Provide the (x, y) coordinate of the cell's center where the given text is located.  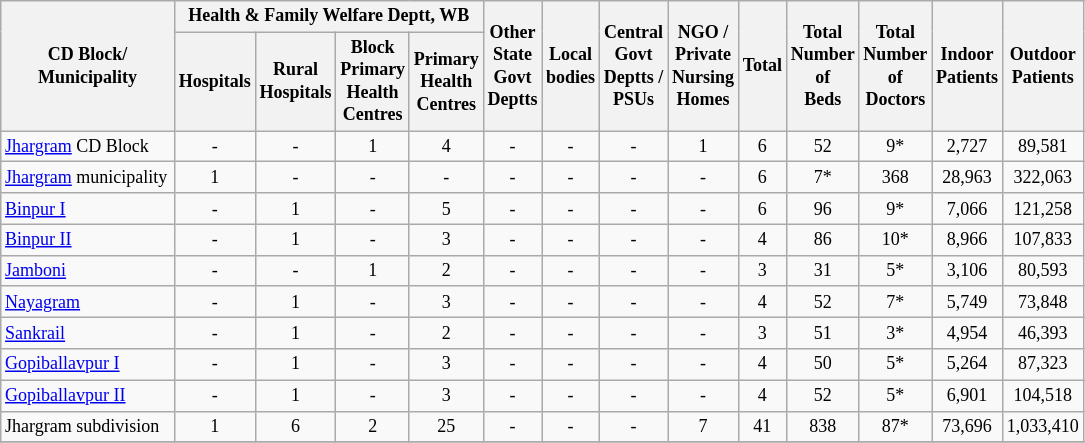
OtherStateGovtDeptts (512, 66)
Jhargram municipality (88, 178)
OutdoorPatients (1042, 66)
368 (896, 178)
Gopiballavpur II (88, 396)
6,901 (968, 396)
Hospitals (214, 82)
50 (822, 364)
Binpur II (88, 240)
5,264 (968, 364)
31 (822, 270)
Jhargram CD Block (88, 146)
2,727 (968, 146)
NGO /PrivateNursingHomes (704, 66)
7,066 (968, 208)
1,033,410 (1042, 426)
Localbodies (571, 66)
Jamboni (88, 270)
86 (822, 240)
Jhargram subdivision (88, 426)
PrimaryHealthCentres (446, 82)
7 (704, 426)
838 (822, 426)
73,696 (968, 426)
28,963 (968, 178)
104,518 (1042, 396)
BlockPrimaryHealthCentres (373, 82)
CD Block/ Municipality (88, 66)
51 (822, 334)
IndoorPatients (968, 66)
5 (446, 208)
RuralHospitals (296, 82)
3* (896, 334)
87,323 (1042, 364)
Health & Family Welfare Deptt, WB (328, 16)
96 (822, 208)
10* (896, 240)
46,393 (1042, 334)
73,848 (1042, 302)
CentralGovtDeptts /PSUs (633, 66)
89,581 (1042, 146)
4,954 (968, 334)
3,106 (968, 270)
25 (446, 426)
80,593 (1042, 270)
5,749 (968, 302)
121,258 (1042, 208)
41 (762, 426)
8,966 (968, 240)
Sankrail (88, 334)
Total (762, 66)
TotalNumberofBeds (822, 66)
Nayagram (88, 302)
Gopiballavpur I (88, 364)
TotalNumberofDoctors (896, 66)
107,833 (1042, 240)
87* (896, 426)
Binpur I (88, 208)
322,063 (1042, 178)
